Find where the given text appears and provide that cell's center as [X, Y] coordinate. 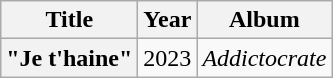
"Je t'haine" [70, 58]
Addictocrate [264, 58]
Year [168, 20]
Album [264, 20]
Title [70, 20]
2023 [168, 58]
